Identify which cell holds the provided text, then report its [x, y] central coordinate. 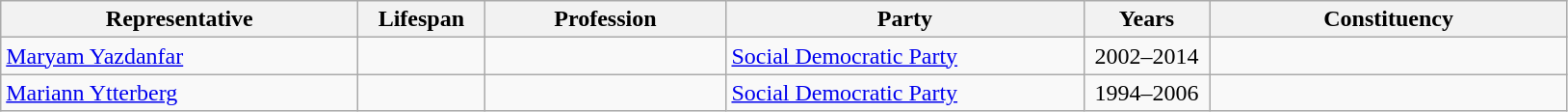
2002–2014 [1146, 56]
Lifespan [422, 19]
Constituency [1389, 19]
Mariann Ytterberg [179, 93]
Party [905, 19]
Profession [605, 19]
Years [1146, 19]
Maryam Yazdanfar [179, 56]
Representative [179, 19]
1994–2006 [1146, 93]
